Output the (x, y) coordinate of the center of the cell containing the given text.  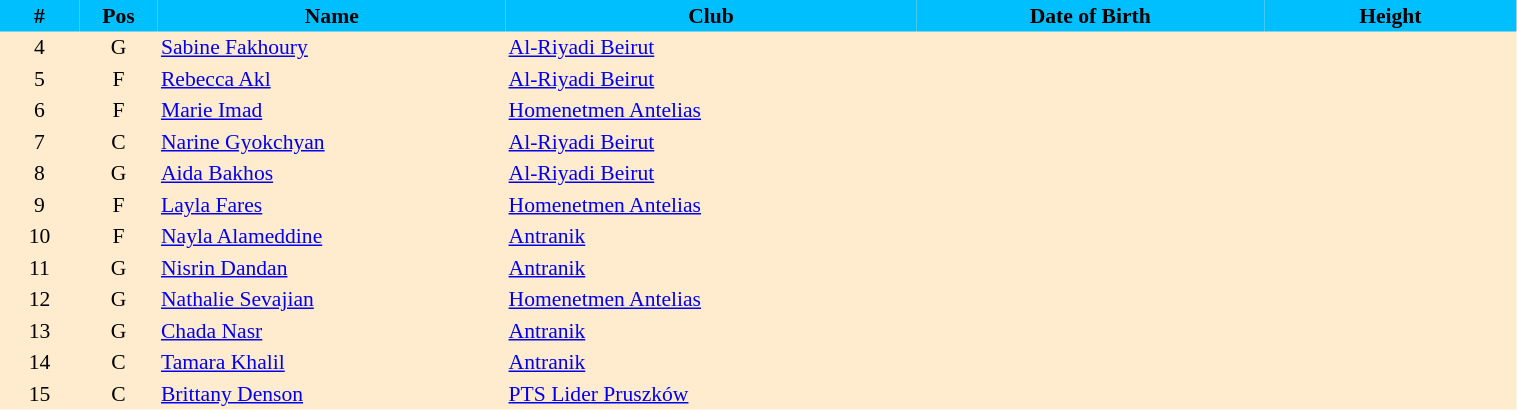
9 (40, 205)
15 (40, 394)
Chada Nasr (332, 331)
Aida Bakhos (332, 174)
8 (40, 174)
5 (40, 79)
Name (332, 16)
Height (1390, 16)
PTS Lider Pruszków (712, 394)
Brittany Denson (332, 394)
Narine Gyokchyan (332, 142)
Nisrin Dandan (332, 268)
Marie Imad (332, 110)
Pos (118, 16)
Nathalie Sevajian (332, 300)
Sabine Fakhoury (332, 48)
4 (40, 48)
11 (40, 268)
# (40, 16)
Layla Fares (332, 205)
7 (40, 142)
6 (40, 110)
Rebecca Akl (332, 79)
12 (40, 300)
14 (40, 362)
13 (40, 331)
Nayla Alameddine (332, 236)
Tamara Khalil (332, 362)
Club (712, 16)
10 (40, 236)
Date of Birth (1090, 16)
